Identify which cell holds the provided text, then report its [X, Y] central coordinate. 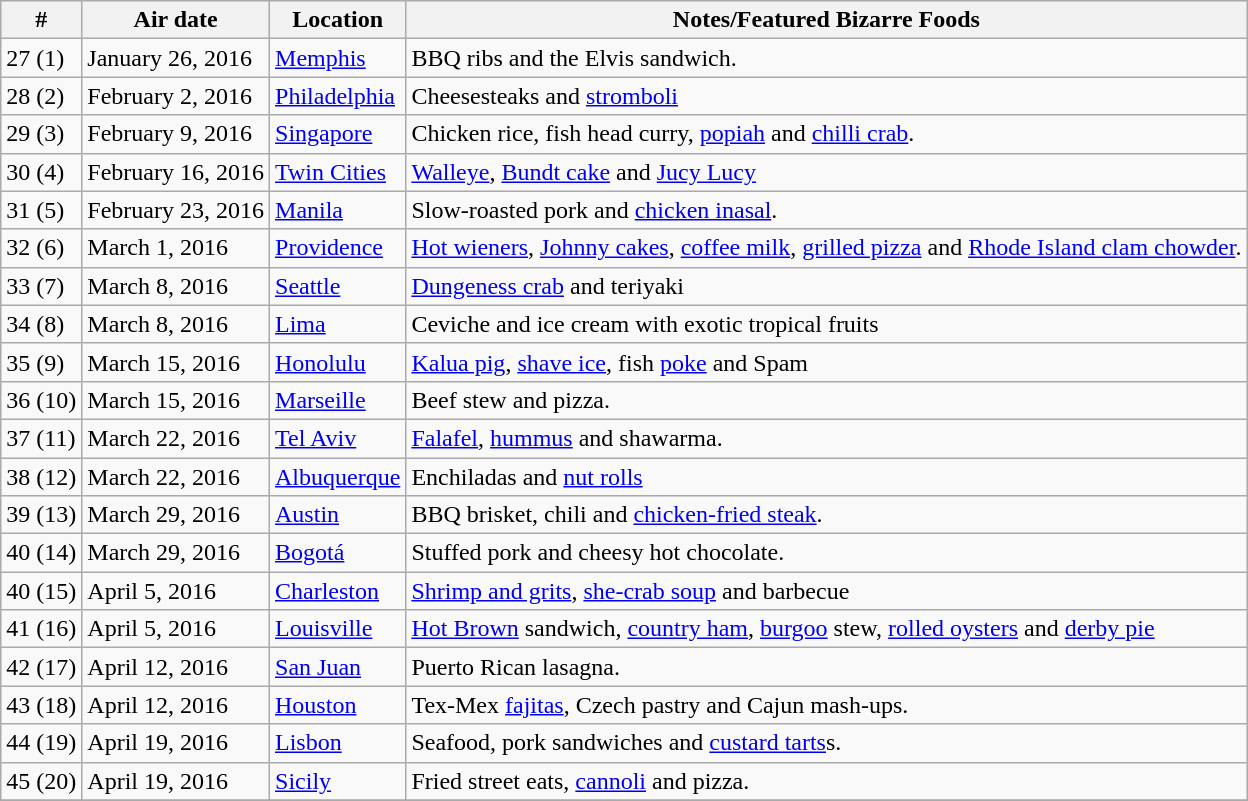
# [42, 20]
Dungeness crab and teriyaki [826, 286]
Cheesesteaks and stromboli [826, 96]
30 (4) [42, 172]
Twin Cities [338, 172]
43 (18) [42, 705]
Providence [338, 248]
Stuffed pork and cheesy hot chocolate. [826, 553]
33 (7) [42, 286]
Sicily [338, 781]
Shrimp and grits, she-crab soup and barbecue [826, 591]
BBQ brisket, chili and chicken-fried steak. [826, 515]
31 (5) [42, 210]
35 (9) [42, 362]
32 (6) [42, 248]
28 (2) [42, 96]
February 2, 2016 [176, 96]
38 (12) [42, 477]
Slow-roasted pork and chicken inasal. [826, 210]
44 (19) [42, 743]
41 (16) [42, 629]
Seafood, pork sandwiches and custard tartss. [826, 743]
Puerto Rican lasagna. [826, 667]
Enchiladas and nut rolls [826, 477]
37 (11) [42, 438]
BBQ ribs and the Elvis sandwich. [826, 58]
34 (8) [42, 324]
Seattle [338, 286]
Singapore [338, 134]
Tel Aviv [338, 438]
Notes/Featured Bizarre Foods [826, 20]
Ceviche and ice cream with exotic tropical fruits [826, 324]
27 (1) [42, 58]
Memphis [338, 58]
29 (3) [42, 134]
Location [338, 20]
Honolulu [338, 362]
Fried street eats, cannoli and pizza. [826, 781]
Marseille [338, 400]
February 23, 2016 [176, 210]
Albuquerque [338, 477]
Houston [338, 705]
Austin [338, 515]
Charleston [338, 591]
45 (20) [42, 781]
Kalua pig, shave ice, fish poke and Spam [826, 362]
Hot wieners, Johnny cakes, coffee milk, grilled pizza and Rhode Island clam chowder. [826, 248]
February 16, 2016 [176, 172]
Tex-Mex fajitas, Czech pastry and Cajun mash-ups. [826, 705]
Louisville [338, 629]
42 (17) [42, 667]
Manila [338, 210]
February 9, 2016 [176, 134]
40 (14) [42, 553]
March 1, 2016 [176, 248]
Lima [338, 324]
Air date [176, 20]
Bogotá [338, 553]
San Juan [338, 667]
Lisbon [338, 743]
January 26, 2016 [176, 58]
Walleye, Bundt cake and Jucy Lucy [826, 172]
Beef stew and pizza. [826, 400]
40 (15) [42, 591]
Chicken rice, fish head curry, popiah and chilli crab. [826, 134]
Philadelphia [338, 96]
39 (13) [42, 515]
Hot Brown sandwich, country ham, burgoo stew, rolled oysters and derby pie [826, 629]
36 (10) [42, 400]
Falafel, hummus and shawarma. [826, 438]
